Determine the [x, y] coordinate at the center of the cell enclosing the given text.  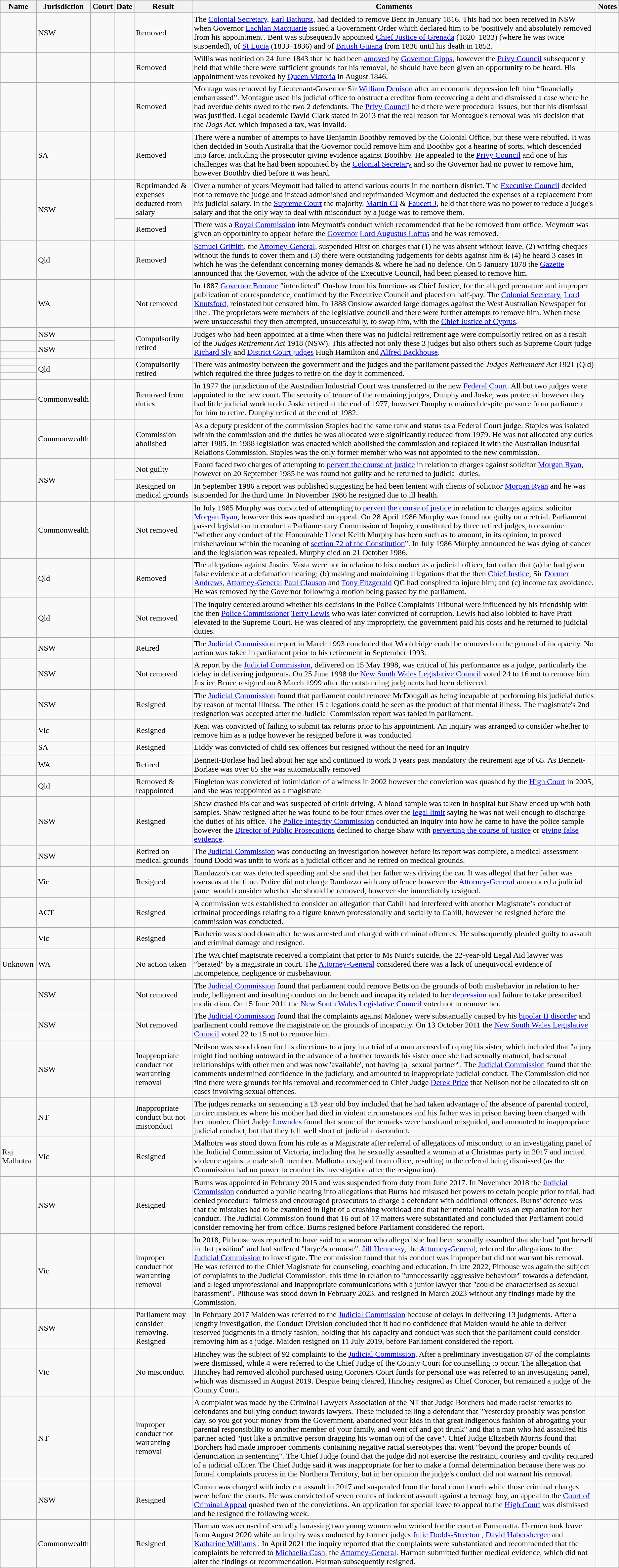
Result [163, 7]
Not guilty [163, 469]
No misconduct [163, 1372]
Removed from duties [163, 399]
Liddy was convicted of child sex offences but resigned without the need for an inquiry [394, 747]
Comments [394, 7]
No action taken [163, 964]
Court [103, 7]
Raj Malhotra [19, 1156]
Notes [607, 7]
Date [124, 7]
Removed & reappointed [163, 786]
Reprimanded & expenses deducted from salary [163, 199]
Retired on medical grounds [163, 856]
Resigned on medical grounds [163, 491]
Inappropriate conduct but not misconduct [163, 1117]
Inappropriate conduct not warranting removal [163, 1069]
Name [19, 7]
Jurisdiction [63, 7]
Parliament may consider removing. Resigned [163, 1328]
Commission abolished [163, 439]
Unknown [19, 964]
ACT [63, 912]
